Extract the (X, Y) coordinate from the center of the cell holding the provided text.  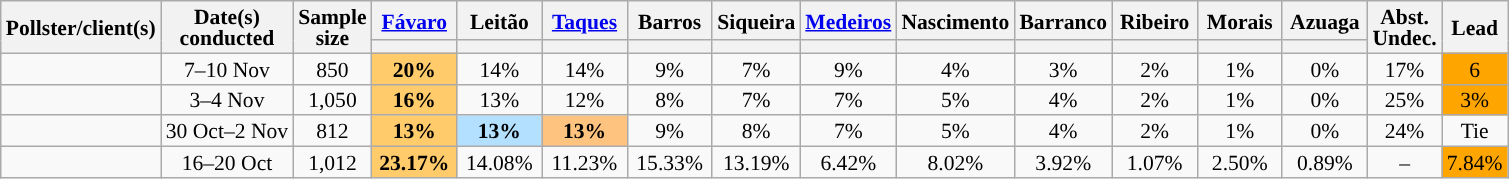
3.92% (1063, 162)
Tie (1475, 132)
Fávaro (414, 20)
25% (1404, 100)
Abst.Undec. (1404, 27)
Nascimento (955, 20)
7–10 Nov (227, 68)
Samplesize (332, 27)
1,050 (332, 100)
Medeiros (848, 20)
Morais (1240, 20)
0.89% (1324, 162)
Ribeiro (1154, 20)
8.02% (955, 162)
Date(s)conducted (227, 27)
– (1404, 162)
14.08% (500, 162)
850 (332, 68)
6 (1475, 68)
Barranco (1063, 20)
11.23% (584, 162)
23.17% (414, 162)
7.84% (1475, 162)
Lead (1475, 27)
Barros (670, 20)
30 Oct–2 Nov (227, 132)
15.33% (670, 162)
1.07% (1154, 162)
17% (1404, 68)
16% (414, 100)
24% (1404, 132)
Siqueira (756, 20)
Leitão (500, 20)
2.50% (1240, 162)
20% (414, 68)
812 (332, 132)
Azuaga (1324, 20)
16–20 Oct (227, 162)
Pollster/client(s) (81, 27)
1,012 (332, 162)
3–4 Nov (227, 100)
13.19% (756, 162)
6.42% (848, 162)
12% (584, 100)
Taques (584, 20)
